Return (X, Y) of the center of cell containing provided text 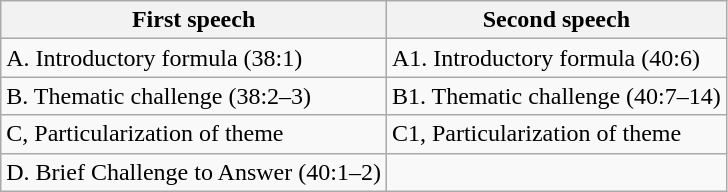
A1. Introductory formula (40:6) (556, 58)
Second speech (556, 20)
A. Introductory formula (38:1) (194, 58)
C, Particularization of theme (194, 134)
C1, Particularization of theme (556, 134)
B1. Thematic challenge (40:7–14) (556, 96)
First speech (194, 20)
D. Brief Challenge to Answer (40:1–2) (194, 172)
B. Thematic challenge (38:2–3) (194, 96)
